Find where the given text appears and provide that cell's center as (X, Y) coordinate. 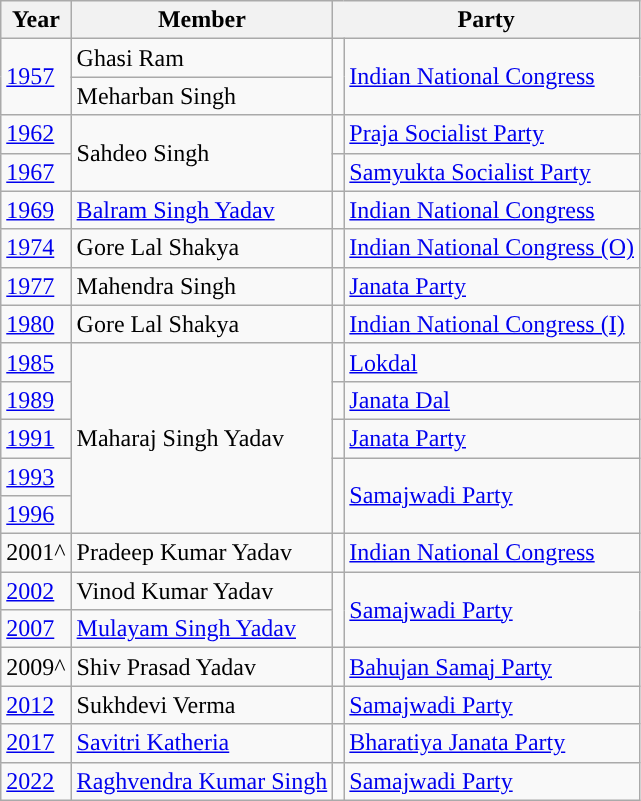
Pradeep Kumar Yadav (202, 553)
Maharaj Singh Yadav (202, 438)
2022 (36, 781)
Savitri Katheria (202, 743)
Bharatiya Janata Party (492, 743)
1967 (36, 172)
Samyukta Socialist Party (492, 172)
2012 (36, 705)
Party (486, 20)
1993 (36, 477)
Indian National Congress (I) (492, 324)
Shiv Prasad Yadav (202, 667)
Sahdeo Singh (202, 153)
1962 (36, 134)
Praja Socialist Party (492, 134)
Bahujan Samaj Party (492, 667)
1957 (36, 77)
Janata Dal (492, 400)
1980 (36, 324)
2009^ (36, 667)
Mulayam Singh Yadav (202, 629)
Mahendra Singh (202, 286)
Meharban Singh (202, 96)
Sukhdevi Verma (202, 705)
2002 (36, 591)
2017 (36, 743)
1977 (36, 286)
1985 (36, 362)
1989 (36, 400)
Balram Singh Yadav (202, 210)
Member (202, 20)
Vinod Kumar Yadav (202, 591)
Indian National Congress (O) (492, 248)
2001^ (36, 553)
1991 (36, 438)
Year (36, 20)
Lokdal (492, 362)
Ghasi Ram (202, 58)
1996 (36, 515)
2007 (36, 629)
1969 (36, 210)
1974 (36, 248)
Raghvendra Kumar Singh (202, 781)
